Return the [X, Y] coordinate for the center point of the cell that contains the specified text.  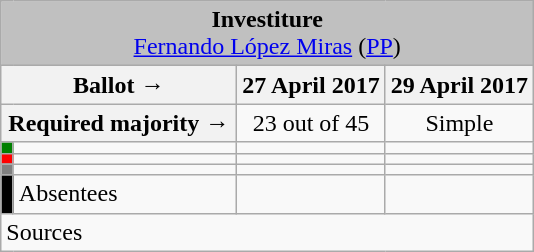
InvestitureFernando López Miras (PP) [268, 34]
27 April 2017 [311, 85]
Absentees [125, 194]
29 April 2017 [459, 85]
Sources [268, 232]
Required majority → [119, 123]
Simple [459, 123]
Ballot → [119, 85]
23 out of 45 [311, 123]
